Capture the cell that displays the provided text and extract its (X, Y) central coordinate. 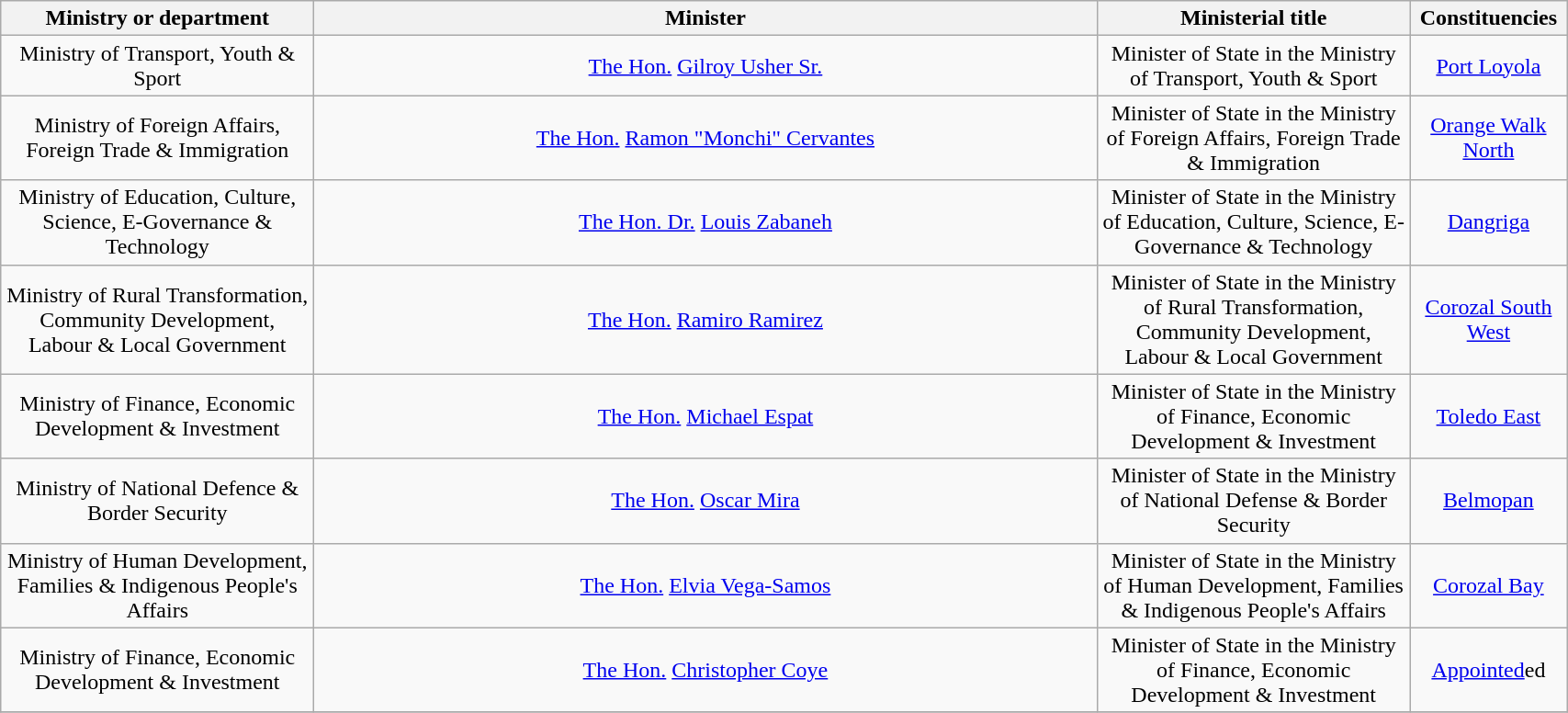
Minister of State in the Ministry of Human Development, Families & Indigenous People's Affairs (1253, 585)
Ministry of Education, Culture, Science, E-Governance & Technology (158, 222)
Minister (705, 18)
The Hon. Christopher Coye (705, 670)
Minister of State in the Ministry of Transport, Youth & Sport (1253, 66)
Ministry of Foreign Affairs, Foreign Trade & Immigration (158, 138)
Ministry of Rural Transformation, Community Development, Labour & Local Government (158, 320)
Minister of State in the Ministry of Rural Transformation, Community Development, Labour & Local Government (1253, 320)
Ministerial title (1253, 18)
The Hon. Oscar Mira (705, 501)
Ministry of National Defence & Border Security (158, 501)
Minister of State in the Ministry of Education, Culture, Science, E-Governance & Technology (1253, 222)
Constituencies (1488, 18)
Corozal Bay (1488, 585)
Appointeded (1488, 670)
The Hon. Gilroy Usher Sr. (705, 66)
The Hon. Michael Espat (705, 416)
The Hon. Dr. Louis Zabaneh (705, 222)
The Hon. Ramiro Ramirez (705, 320)
Ministry of Transport, Youth & Sport (158, 66)
Ministry of Human Development, Families & Indigenous People's Affairs (158, 585)
The Hon. Elvia Vega-Samos (705, 585)
Belmopan (1488, 501)
Ministry or department (158, 18)
Minister of State in the Ministry of National Defense & Border Security (1253, 501)
Dangriga (1488, 222)
Toledo East (1488, 416)
Orange Walk North (1488, 138)
Minister of State in the Ministry of Foreign Affairs, Foreign Trade & Immigration (1253, 138)
Port Loyola (1488, 66)
The Hon. Ramon "Monchi" Cervantes (705, 138)
Corozal South West (1488, 320)
